Pinpoint the cell where the given text exists, returning its (x, y) midpoint coordinate. 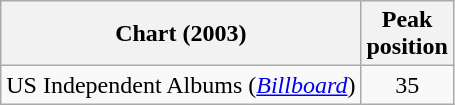
US Independent Albums (Billboard) (181, 85)
Chart (2003) (181, 34)
35 (407, 85)
Peakposition (407, 34)
